Identify which cell holds the provided text, then report its [x, y] central coordinate. 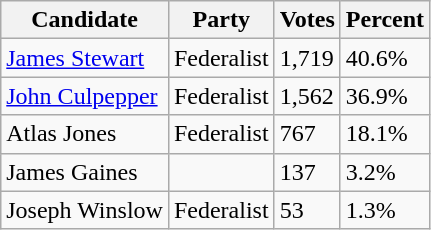
Atlas Jones [85, 134]
1.3% [384, 210]
53 [307, 210]
3.2% [384, 172]
137 [307, 172]
James Gaines [85, 172]
Party [221, 20]
767 [307, 134]
John Culpepper [85, 96]
Joseph Winslow [85, 210]
Votes [307, 20]
40.6% [384, 58]
Percent [384, 20]
James Stewart [85, 58]
Candidate [85, 20]
18.1% [384, 134]
1,562 [307, 96]
36.9% [384, 96]
1,719 [307, 58]
